Locate the cell with the specified text and output its [x, y] center coordinate. 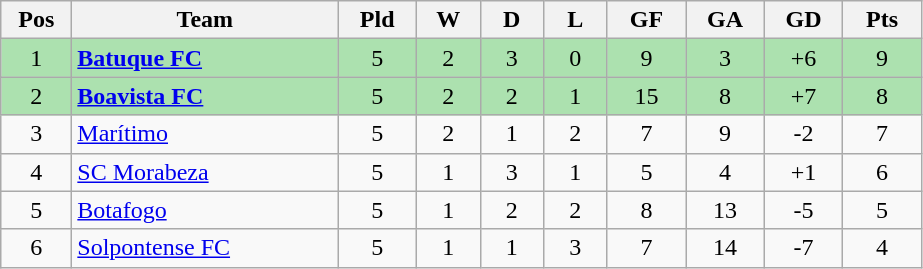
GA [726, 20]
Team [205, 20]
SC Morabeza [205, 172]
+1 [804, 172]
-5 [804, 210]
GF [646, 20]
-2 [804, 134]
14 [726, 248]
GD [804, 20]
L [576, 20]
Pos [36, 20]
+6 [804, 58]
15 [646, 96]
+7 [804, 96]
-7 [804, 248]
13 [726, 210]
Batuque FC [205, 58]
D [512, 20]
Solpontense FC [205, 248]
0 [576, 58]
Botafogo [205, 210]
Pld [378, 20]
Pts [882, 20]
Marítimo [205, 134]
Boavista FC [205, 96]
W [448, 20]
